Extract the (X, Y) coordinate from the center of the cell holding the provided text.  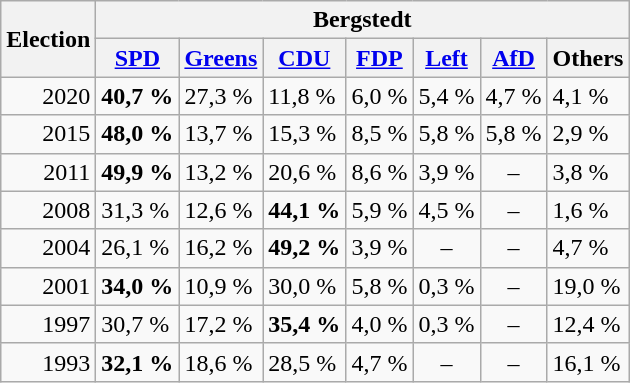
49,9 % (138, 172)
FDP (380, 58)
13,2 % (221, 172)
11,8 % (304, 96)
2015 (48, 134)
31,3 % (138, 210)
Greens (221, 58)
2011 (48, 172)
12,6 % (221, 210)
40,7 % (138, 96)
1997 (48, 324)
CDU (304, 58)
5,9 % (380, 210)
1993 (48, 362)
35,4 % (304, 324)
20,6 % (304, 172)
16,1 % (588, 362)
16,2 % (221, 248)
Election (48, 39)
28,5 % (304, 362)
13,7 % (221, 134)
Bergstedt (362, 20)
5,4 % (446, 96)
8,5 % (380, 134)
SPD (138, 58)
4,0 % (380, 324)
AfD (514, 58)
30,7 % (138, 324)
2004 (48, 248)
1,6 % (588, 210)
4,5 % (446, 210)
49,2 % (304, 248)
10,9 % (221, 286)
4,1 % (588, 96)
48,0 % (138, 134)
12,4 % (588, 324)
6,0 % (380, 96)
2,9 % (588, 134)
Others (588, 58)
3,8 % (588, 172)
44,1 % (304, 210)
15,3 % (304, 134)
27,3 % (221, 96)
32,1 % (138, 362)
8,6 % (380, 172)
2020 (48, 96)
Left (446, 58)
19,0 % (588, 286)
34,0 % (138, 286)
18,6 % (221, 362)
2008 (48, 210)
2001 (48, 286)
26,1 % (138, 248)
30,0 % (304, 286)
17,2 % (221, 324)
